Identify which cell holds the provided text, then report its (x, y) central coordinate. 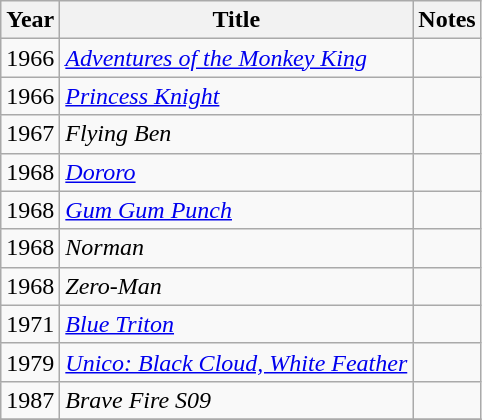
Title (236, 20)
Brave Fire S09 (236, 400)
Zero-Man (236, 286)
Gum Gum Punch (236, 210)
1971 (30, 324)
Flying Ben (236, 134)
Norman (236, 248)
Unico: Black Cloud, White Feather (236, 362)
1979 (30, 362)
Adventures of the Monkey King (236, 58)
Blue Triton (236, 324)
Notes (447, 20)
1967 (30, 134)
Princess Knight (236, 96)
1987 (30, 400)
Dororo (236, 172)
Year (30, 20)
